Extract the (X, Y) coordinate from the center of the cell holding the provided text.  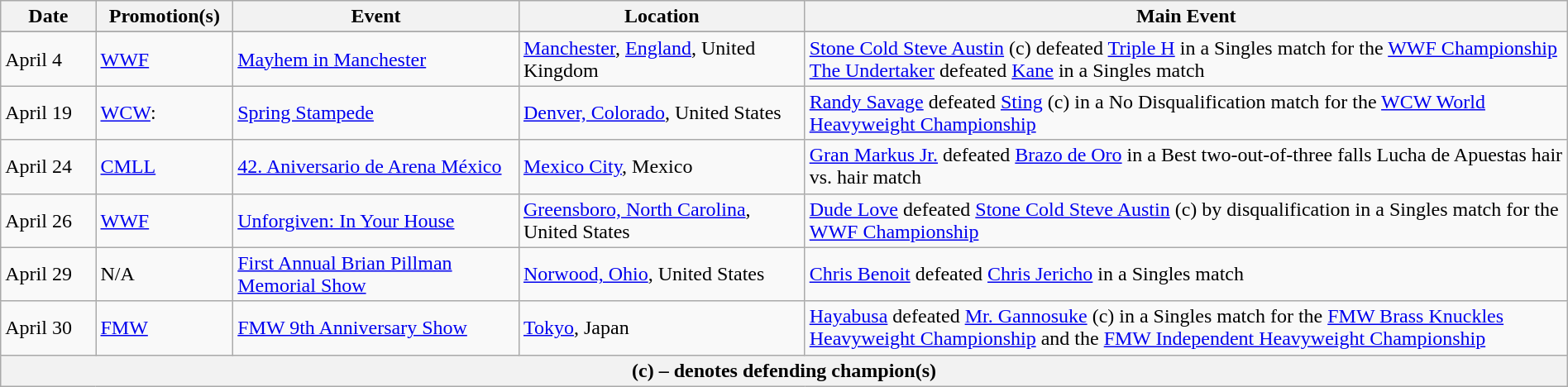
Chris Benoit defeated Chris Jericho in a Singles match (1186, 275)
Greensboro, North Carolina, United States (662, 220)
April 30 (48, 327)
Manchester, England, United Kingdom (662, 60)
Stone Cold Steve Austin (c) defeated Triple H in a Singles match for the WWF ChampionshipThe Undertaker defeated Kane in a Singles match (1186, 60)
Norwood, Ohio, United States (662, 275)
Event (376, 17)
Unforgiven: In Your House (376, 220)
CMLL (165, 167)
Tokyo, Japan (662, 327)
Spring Stampede (376, 112)
Date (48, 17)
N/A (165, 275)
April 24 (48, 167)
42. Aniversario de Arena México (376, 167)
First Annual Brian Pillman Memorial Show (376, 275)
April 29 (48, 275)
Randy Savage defeated Sting (c) in a No Disqualification match for the WCW World Heavyweight Championship (1186, 112)
April 26 (48, 220)
(c) – denotes defending champion(s) (784, 370)
April 19 (48, 112)
FMW (165, 327)
Gran Markus Jr. defeated Brazo de Oro in a Best two-out-of-three falls Lucha de Apuestas hair vs. hair match (1186, 167)
Dude Love defeated Stone Cold Steve Austin (c) by disqualification in a Singles match for the WWF Championship (1186, 220)
Location (662, 17)
Promotion(s) (165, 17)
Denver, Colorado, United States (662, 112)
WCW: (165, 112)
Mexico City, Mexico (662, 167)
April 4 (48, 60)
Main Event (1186, 17)
FMW 9th Anniversary Show (376, 327)
Mayhem in Manchester (376, 60)
